Output the (X, Y) coordinate of the center of the cell containing the given text.  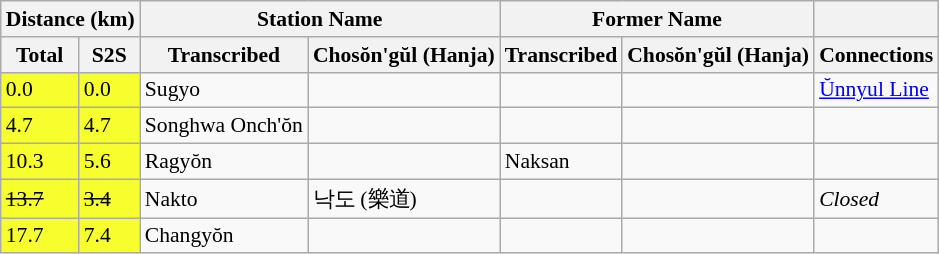
Naksan (561, 162)
Ragyŏn (224, 162)
7.4 (110, 236)
3.4 (110, 198)
Ŭnnyul Line (876, 90)
Distance (km) (70, 19)
Station Name (320, 19)
5.6 (110, 162)
S2S (110, 55)
10.3 (40, 162)
Songhwa Onch'ŏn (224, 126)
Changyŏn (224, 236)
Sugyo (224, 90)
17.7 (40, 236)
Nakto (224, 198)
낙도 (樂道) (404, 198)
13.7 (40, 198)
Former Name (657, 19)
Connections (876, 55)
Closed (876, 198)
Total (40, 55)
